Locate the cell with the specified text and output its [X, Y] center coordinate. 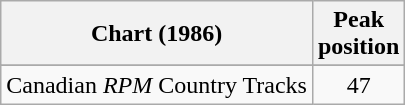
Chart (1986) [157, 34]
Peakposition [358, 34]
Canadian RPM Country Tracks [157, 85]
47 [358, 85]
